Extract the [X, Y] coordinate from the center of the cell holding the provided text.  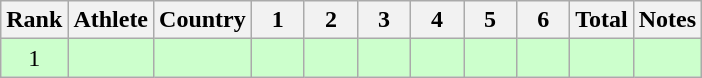
2 [330, 20]
5 [490, 20]
Athlete [111, 20]
3 [384, 20]
Total [602, 20]
Notes [667, 20]
6 [544, 20]
4 [436, 20]
Country [203, 20]
Rank [34, 20]
